Return the [x, y] coordinate for the center point of the cell that contains the specified text.  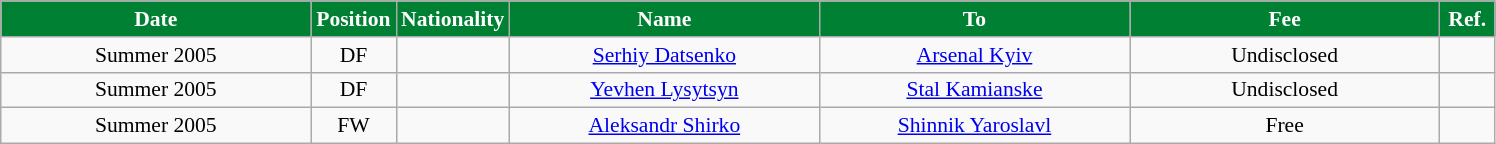
Position [354, 19]
Date [156, 19]
Serhiy Datsenko [664, 55]
Ref. [1468, 19]
Nationality [452, 19]
Arsenal Kyiv [974, 55]
Yevhen Lysytsyn [664, 90]
Shinnik Yaroslavl [974, 126]
FW [354, 126]
Fee [1285, 19]
Aleksandr Shirko [664, 126]
Free [1285, 126]
Name [664, 19]
To [974, 19]
Stal Kamianske [974, 90]
